Determine the (X, Y) coordinate at the center of the cell enclosing the given text.  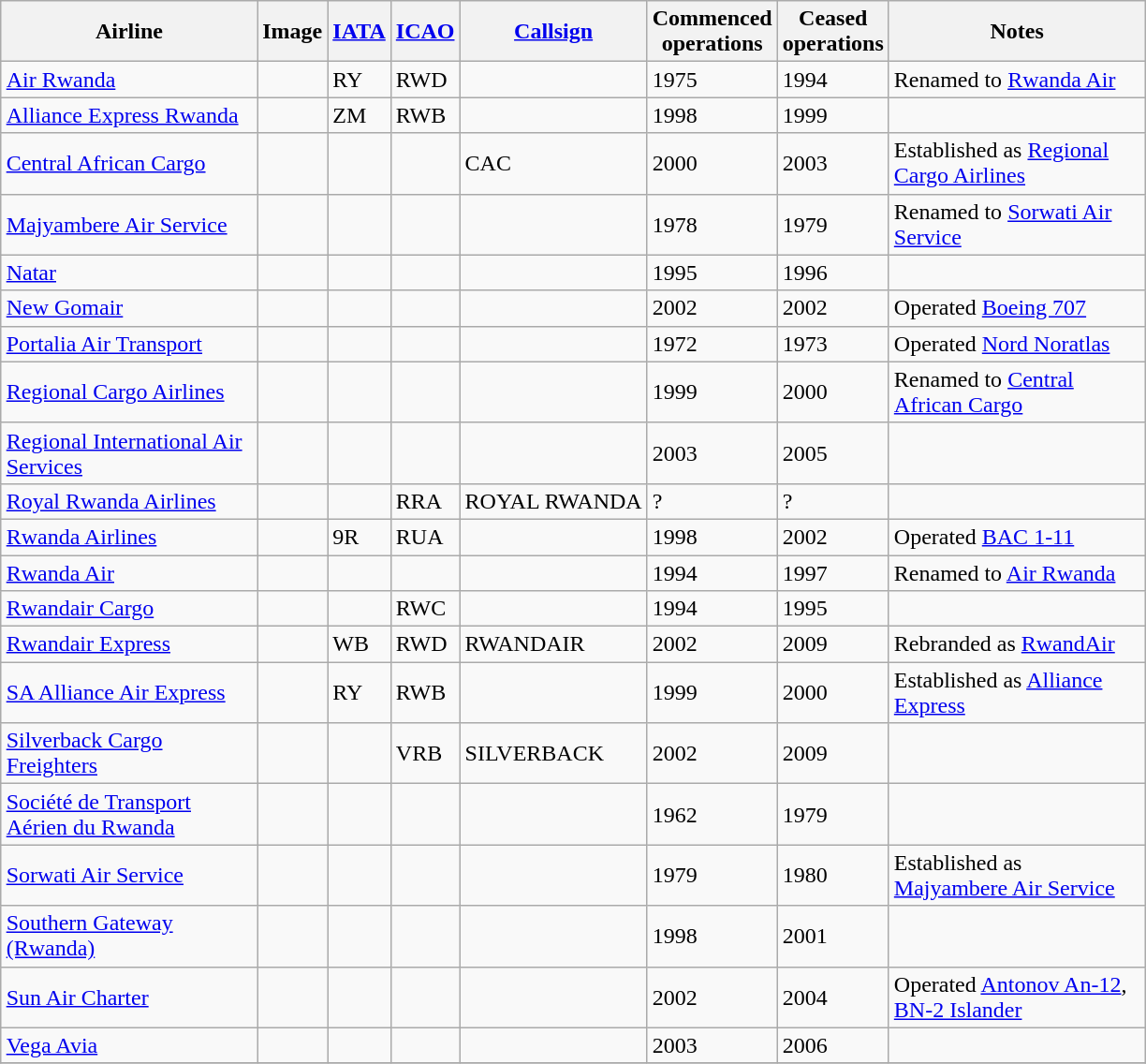
9R (360, 537)
Vega Avia (129, 1045)
Rwanda Air (129, 572)
Established as Alliance Express (1017, 693)
Portalia Air Transport (129, 344)
2005 (833, 453)
2006 (833, 1045)
Rwandair Cargo (129, 609)
Sun Air Charter (129, 997)
Rwanda Airlines (129, 537)
Natar (129, 273)
Société de Transport Aérien du Rwanda (129, 815)
1997 (833, 572)
Alliance Express Rwanda (129, 115)
Operated Nord Noratlas (1017, 344)
1978 (712, 225)
ICAO (425, 32)
Air Rwanda (129, 80)
IATA (360, 32)
Sorwati Air Service (129, 875)
Operated BAC 1-11 (1017, 537)
Renamed to Rwanda Air (1017, 80)
Royal Rwanda Airlines (129, 501)
RRA (425, 501)
VRB (425, 753)
Callsign (553, 32)
Renamed to Sorwati Air Service (1017, 225)
1973 (833, 344)
ROYAL RWANDA (553, 501)
Regional Cargo Airlines (129, 392)
1996 (833, 273)
RWANDAIR (553, 644)
Operated Antonov An-12, BN-2 Islander (1017, 997)
Notes (1017, 32)
1980 (833, 875)
Operated Boeing 707 (1017, 308)
Established as Regional Cargo Airlines (1017, 163)
RWC (425, 609)
2001 (833, 937)
SILVERBACK (553, 753)
SA Alliance Air Express (129, 693)
Central African Cargo (129, 163)
Rebranded as RwandAir (1017, 644)
1962 (712, 815)
New Gomair (129, 308)
CAC (553, 163)
ZM (360, 115)
Regional International Air Services (129, 453)
1975 (712, 80)
Airline (129, 32)
Image (292, 32)
Rwandair Express (129, 644)
Ceasedoperations (833, 32)
Established as Majyambere Air Service (1017, 875)
RUA (425, 537)
2004 (833, 997)
1972 (712, 344)
Commencedoperations (712, 32)
Southern Gateway (Rwanda) (129, 937)
Majyambere Air Service (129, 225)
Renamed to Central African Cargo (1017, 392)
WB (360, 644)
Renamed to Air Rwanda (1017, 572)
Silverback Cargo Freighters (129, 753)
